Return [x, y] of the center of cell containing provided text 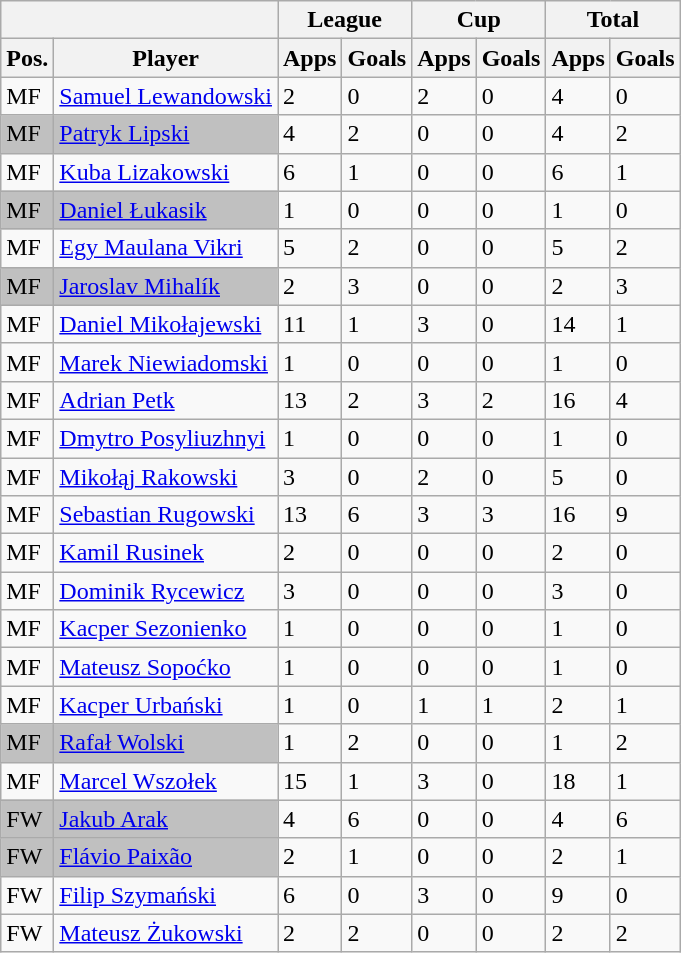
Marek Niewiadomski [166, 362]
Egy Maulana Vikri [166, 248]
Kamil Rusinek [166, 553]
Mateusz Żukowski [166, 933]
Pos. [28, 58]
Total [613, 20]
Samuel Lewandowski [166, 96]
Mikołąj Rakowski [166, 477]
Daniel Łukasik [166, 210]
Jakub Arak [166, 819]
Dominik Rycewicz [166, 591]
18 [578, 781]
Mateusz Sopoćko [166, 667]
Dmytro Posyliuzhnyi [166, 438]
Sebastian Rugowski [166, 515]
Filip Szymański [166, 895]
Jaroslav Mihalík [166, 286]
Adrian Petk [166, 400]
Rafał Wolski [166, 743]
15 [310, 781]
11 [310, 324]
14 [578, 324]
Cup [479, 20]
Flávio Paixão [166, 857]
Kacper Sezonienko [166, 629]
League [345, 20]
Kacper Urbański [166, 705]
Patryk Lipski [166, 134]
Daniel Mikołajewski [166, 324]
Kuba Lizakowski [166, 172]
Player [166, 58]
Marcel Wszołek [166, 781]
